Capture the cell that displays the provided text and extract its (X, Y) central coordinate. 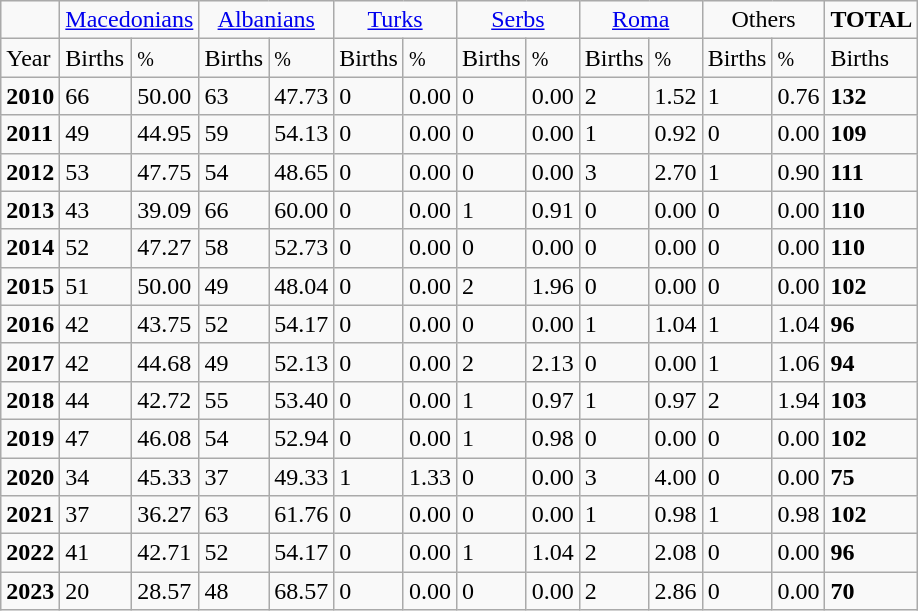
0.91 (552, 210)
68.57 (302, 591)
58 (234, 248)
2019 (30, 438)
52.13 (302, 362)
0.76 (798, 96)
2.13 (552, 362)
48.65 (302, 172)
111 (872, 172)
2.86 (676, 591)
2.70 (676, 172)
51 (96, 286)
44 (96, 400)
41 (96, 553)
28.57 (166, 591)
45.33 (166, 477)
47.73 (302, 96)
2018 (30, 400)
61.76 (302, 515)
2016 (30, 324)
1.96 (552, 286)
Roma (640, 20)
70 (872, 591)
47.75 (166, 172)
52.94 (302, 438)
2.08 (676, 553)
1.52 (676, 96)
Albanians (266, 20)
39.09 (166, 210)
132 (872, 96)
2010 (30, 96)
54.13 (302, 134)
1.94 (798, 400)
36.27 (166, 515)
2017 (30, 362)
75 (872, 477)
TOTAL (872, 20)
44.68 (166, 362)
2014 (30, 248)
2023 (30, 591)
43.75 (166, 324)
2020 (30, 477)
34 (96, 477)
48.04 (302, 286)
44.95 (166, 134)
48 (234, 591)
52.73 (302, 248)
47 (96, 438)
1.06 (798, 362)
Year (30, 58)
49.33 (302, 477)
46.08 (166, 438)
43 (96, 210)
0.90 (798, 172)
47.27 (166, 248)
2021 (30, 515)
53.40 (302, 400)
60.00 (302, 210)
4.00 (676, 477)
Turks (396, 20)
53 (96, 172)
55 (234, 400)
94 (872, 362)
42.71 (166, 553)
103 (872, 400)
2012 (30, 172)
2011 (30, 134)
Others (764, 20)
42.72 (166, 400)
Macedonians (130, 20)
1.33 (430, 477)
0.92 (676, 134)
59 (234, 134)
20 (96, 591)
2015 (30, 286)
Serbs (518, 20)
2013 (30, 210)
109 (872, 134)
2022 (30, 553)
